Pinpoint the cell where the given text exists, returning its [X, Y] midpoint coordinate. 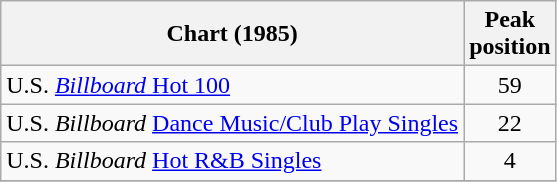
Chart (1985) [232, 34]
U.S. Billboard Hot R&B Singles [232, 161]
22 [510, 123]
U.S. Billboard Hot 100 [232, 85]
4 [510, 161]
Peakposition [510, 34]
U.S. Billboard Dance Music/Club Play Singles [232, 123]
59 [510, 85]
